Scan for the cell matching the given text and deliver its (x, y) coordinate at center. 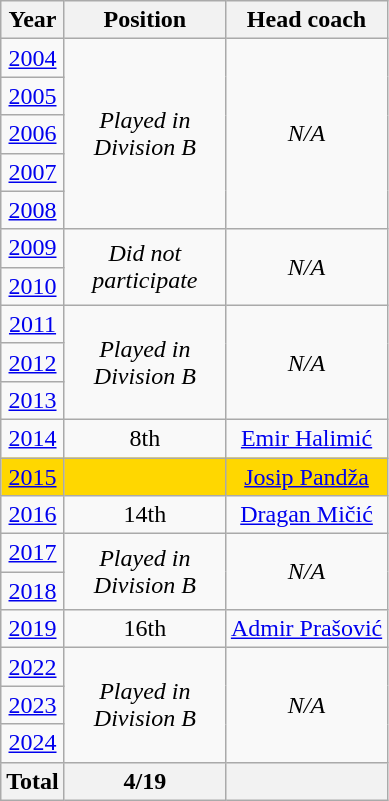
2017 (33, 553)
2005 (33, 96)
Emir Halimić (306, 438)
2015 (33, 477)
2023 (33, 705)
Head coach (306, 20)
Did not participate (144, 267)
14th (144, 515)
Dragan Mičić (306, 515)
2022 (33, 667)
2008 (33, 210)
2009 (33, 248)
2018 (33, 591)
2010 (33, 286)
Admir Prašović (306, 629)
16th (144, 629)
Josip Pandža (306, 477)
2019 (33, 629)
2006 (33, 134)
2004 (33, 58)
Year (33, 20)
Position (144, 20)
2016 (33, 515)
2012 (33, 362)
2011 (33, 324)
2013 (33, 400)
4/19 (144, 781)
2007 (33, 172)
Total (33, 781)
2024 (33, 743)
8th (144, 438)
2014 (33, 438)
